Provide the (X, Y) coordinate of the cell's center where the given text is located.  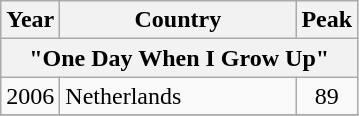
Year (30, 20)
Netherlands (178, 96)
2006 (30, 96)
Country (178, 20)
"One Day When I Grow Up" (180, 58)
89 (327, 96)
Peak (327, 20)
